From the cell containing the given text, extract its center point as [x, y] coordinate. 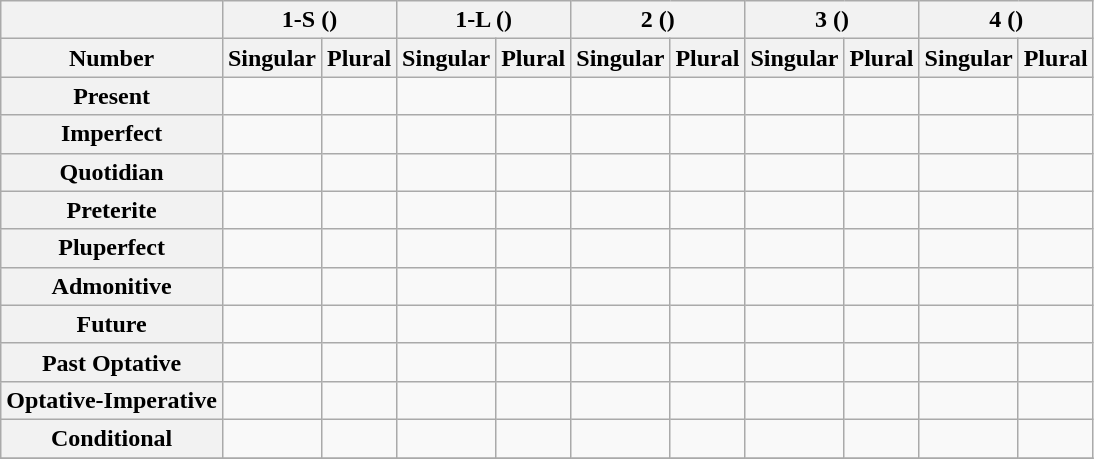
Past Optative [112, 362]
Conditional [112, 438]
Number [112, 58]
4 () [1006, 20]
Optative-Imperative [112, 400]
Future [112, 324]
Imperfect [112, 134]
Pluperfect [112, 248]
3 () [832, 20]
Present [112, 96]
Admonitive [112, 286]
Quotidian [112, 172]
2 () [658, 20]
Preterite [112, 210]
1-S () [309, 20]
1-L () [484, 20]
